Determine the (X, Y) coordinate at the center of the cell enclosing the given text.  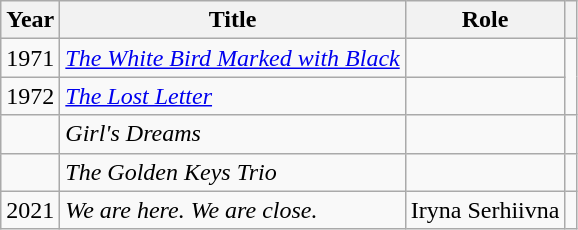
Role (485, 20)
The White Bird Marked with Black (232, 58)
The Golden Keys Trio (232, 172)
Title (232, 20)
We are here. We are close. (232, 210)
1971 (30, 58)
The Lost Letter (232, 96)
Girl's Dreams (232, 134)
Year (30, 20)
Iryna Serhiivna (485, 210)
1972 (30, 96)
2021 (30, 210)
